Extract the [x, y] coordinate from the center of the cell holding the provided text.  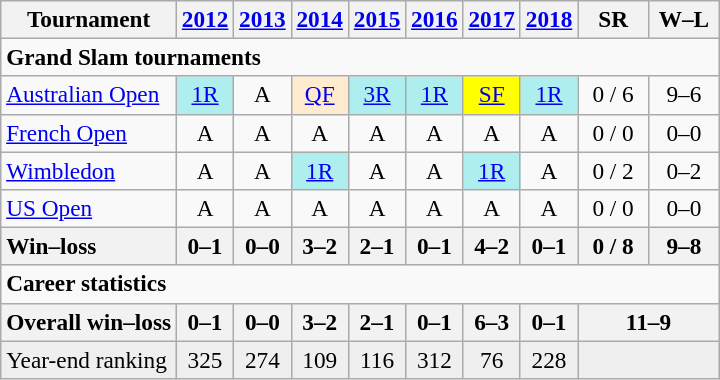
3R [376, 95]
116 [376, 359]
Grand Slam tournaments [360, 57]
Year-end ranking [89, 359]
325 [204, 359]
2016 [434, 19]
9–8 [684, 246]
2012 [204, 19]
11–9 [649, 322]
Career statistics [360, 284]
0 / 6 [614, 95]
0–2 [684, 170]
QF [320, 95]
US Open [89, 208]
Overall win–loss [89, 322]
9–6 [684, 95]
274 [262, 359]
SR [614, 19]
2015 [376, 19]
French Open [89, 133]
SF [492, 95]
312 [434, 359]
228 [548, 359]
6–3 [492, 322]
Australian Open [89, 95]
4–2 [492, 246]
2014 [320, 19]
Win–loss [89, 246]
Tournament [89, 19]
76 [492, 359]
Wimbledon [89, 170]
2017 [492, 19]
2013 [262, 19]
2018 [548, 19]
109 [320, 359]
0 / 2 [614, 170]
0 / 8 [614, 246]
W–L [684, 19]
